Return the (x, y) coordinate for the center point of the cell that contains the specified text.  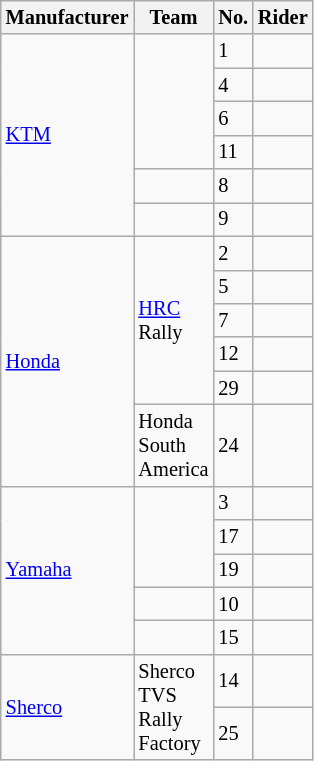
Sherco (68, 707)
3 (233, 503)
Manufacturer (68, 17)
7 (233, 320)
HRC Rally (174, 320)
6 (233, 118)
11 (233, 152)
Honda South America (174, 445)
24 (233, 445)
9 (233, 219)
Rider (283, 17)
14 (233, 680)
17 (233, 537)
2 (233, 253)
KTM (68, 135)
1 (233, 51)
19 (233, 570)
10 (233, 604)
4 (233, 85)
No. (233, 17)
15 (233, 637)
29 (233, 388)
Team (174, 17)
Honda (68, 361)
5 (233, 287)
Sherco TVS Rally Factory (174, 707)
Yamaha (68, 570)
12 (233, 354)
8 (233, 186)
25 (233, 734)
